For the text-containing cell, return its midpoint in (X, Y) coordinate format. 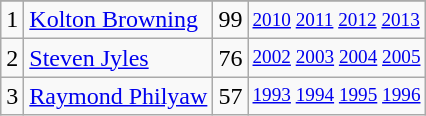
2 (12, 58)
1993 1994 1995 1996 (336, 96)
1 (12, 20)
2010 2011 2012 2013 (336, 20)
2002 2003 2004 2005 (336, 58)
Kolton Browning (118, 20)
76 (230, 58)
Raymond Philyaw (118, 96)
3 (12, 96)
57 (230, 96)
99 (230, 20)
Steven Jyles (118, 58)
